Capture the cell that displays the provided text and extract its [x, y] central coordinate. 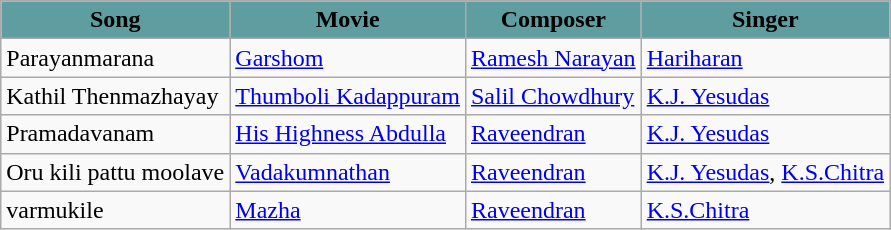
Hariharan [765, 58]
Composer [553, 20]
varmukile [116, 210]
Song [116, 20]
Movie [348, 20]
Singer [765, 20]
Mazha [348, 210]
Kathil Thenmazhayay [116, 96]
Garshom [348, 58]
Oru kili pattu moolave [116, 172]
Pramadavanam [116, 134]
Thumboli Kadappuram [348, 96]
Ramesh Narayan [553, 58]
Salil Chowdhury [553, 96]
Parayanmarana [116, 58]
His Highness Abdulla [348, 134]
K.S.Chitra [765, 210]
K.J. Yesudas, K.S.Chitra [765, 172]
Vadakumnathan [348, 172]
